Return the [X, Y] coordinate for the center point of the cell that contains the specified text.  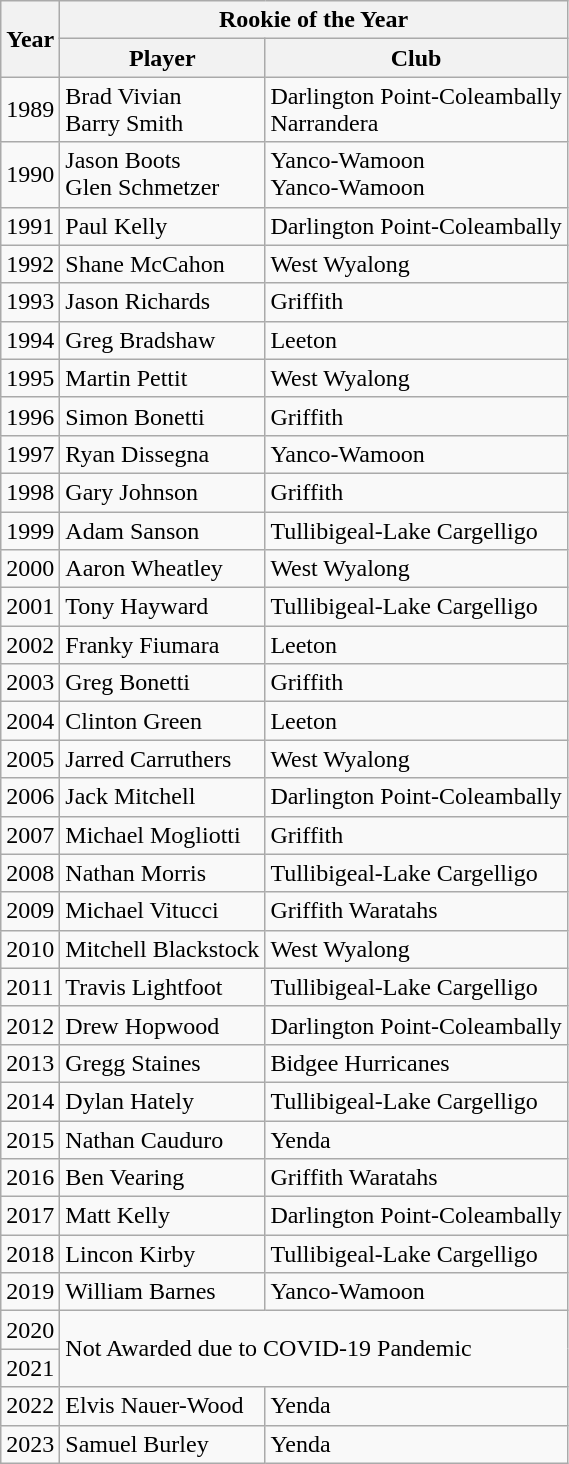
2008 [30, 873]
Jason BootsGlen Schmetzer [162, 174]
2000 [30, 569]
2022 [30, 1406]
2009 [30, 911]
Gregg Staines [162, 1063]
1990 [30, 174]
Lincon Kirby [162, 1254]
Elvis Nauer-Wood [162, 1406]
Club [416, 58]
Michael Vitucci [162, 911]
2021 [30, 1368]
1992 [30, 264]
Aaron Wheatley [162, 569]
Drew Hopwood [162, 1025]
Brad VivianBarry Smith [162, 110]
1996 [30, 416]
2014 [30, 1101]
2013 [30, 1063]
2004 [30, 721]
Yanco-Wamoon Yanco-Wamoon [416, 174]
Adam Sanson [162, 531]
2018 [30, 1254]
1994 [30, 340]
William Barnes [162, 1292]
Clinton Green [162, 721]
Player [162, 58]
Greg Bonetti [162, 683]
1997 [30, 454]
2011 [30, 987]
2020 [30, 1330]
Matt Kelly [162, 1216]
2007 [30, 835]
1989 [30, 110]
Not Awarded due to COVID-19 Pandemic [314, 1349]
Ben Vearing [162, 1178]
1991 [30, 226]
Martin Pettit [162, 378]
Travis Lightfoot [162, 987]
Simon Bonetti [162, 416]
2003 [30, 683]
1995 [30, 378]
Dylan Hately [162, 1101]
2010 [30, 949]
1999 [30, 531]
2001 [30, 607]
Jason Richards [162, 302]
Rookie of the Year [314, 20]
Jarred Carruthers [162, 759]
Ryan Dissegna [162, 454]
1998 [30, 492]
2017 [30, 1216]
Nathan Morris [162, 873]
2015 [30, 1139]
Gary Johnson [162, 492]
Year [30, 39]
Michael Mogliotti [162, 835]
Tony Hayward [162, 607]
2016 [30, 1178]
Greg Bradshaw [162, 340]
Nathan Cauduro [162, 1139]
1993 [30, 302]
2005 [30, 759]
2019 [30, 1292]
Samuel Burley [162, 1444]
2006 [30, 797]
Jack Mitchell [162, 797]
2012 [30, 1025]
Franky Fiumara [162, 645]
2023 [30, 1444]
Shane McCahon [162, 264]
Darlington Point-Coleambally Narrandera [416, 110]
Mitchell Blackstock [162, 949]
Bidgee Hurricanes [416, 1063]
2002 [30, 645]
Paul Kelly [162, 226]
